Return the [X, Y] coordinate for the center point of the cell that contains the specified text.  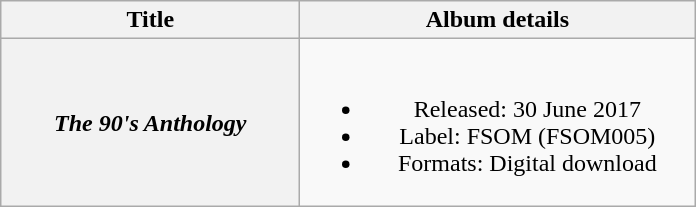
The 90's Anthology [150, 122]
Released: 30 June 2017Label: FSOM (FSOM005)Formats: Digital download [498, 122]
Album details [498, 20]
Title [150, 20]
